Capture the cell that displays the provided text and extract its [X, Y] central coordinate. 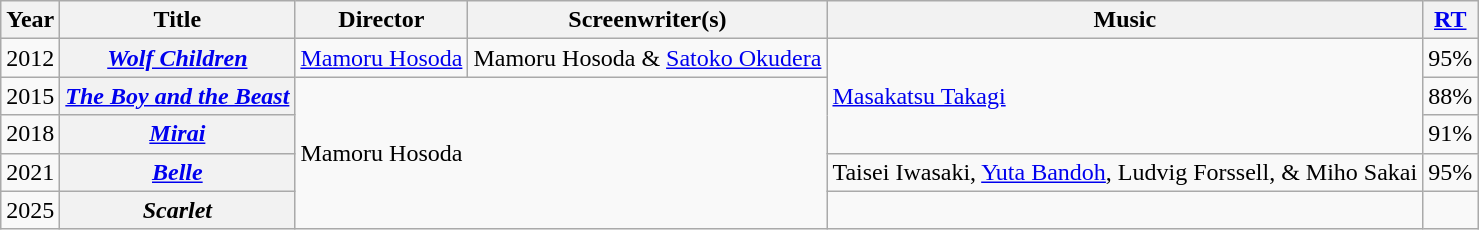
88% [1450, 96]
2012 [30, 58]
Music [1125, 20]
2015 [30, 96]
Mirai [178, 134]
Year [30, 20]
Screenwriter(s) [648, 20]
Mamoru Hosoda & Satoko Okudera [648, 58]
Wolf Children [178, 58]
Director [382, 20]
2018 [30, 134]
2025 [30, 210]
Taisei Iwasaki, Yuta Bandoh, Ludvig Forssell, & Miho Sakai [1125, 172]
The Boy and the Beast [178, 96]
Scarlet [178, 210]
91% [1450, 134]
Title [178, 20]
2021 [30, 172]
Masakatsu Takagi [1125, 96]
Belle [178, 172]
RT [1450, 20]
